Capture the cell that displays the provided text and extract its [X, Y] central coordinate. 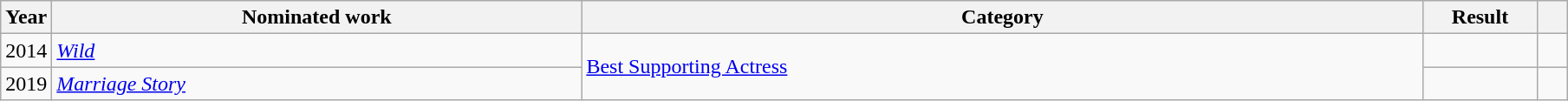
Result [1480, 17]
Marriage Story [317, 84]
Wild [317, 50]
Nominated work [317, 17]
Year [26, 17]
2019 [26, 84]
Best Supporting Actress [1002, 67]
Category [1002, 17]
2014 [26, 50]
